Return [x, y] of the center of cell containing provided text 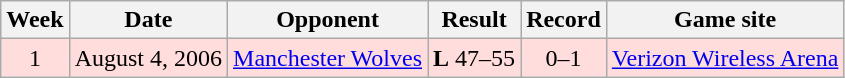
Game site [725, 20]
Opponent [328, 20]
Verizon Wireless Arena [725, 58]
Record [564, 20]
Date [148, 20]
1 [35, 58]
Week [35, 20]
August 4, 2006 [148, 58]
Manchester Wolves [328, 58]
0–1 [564, 58]
Result [474, 20]
L 47–55 [474, 58]
